From the cell containing the given text, extract its center point as (X, Y) coordinate. 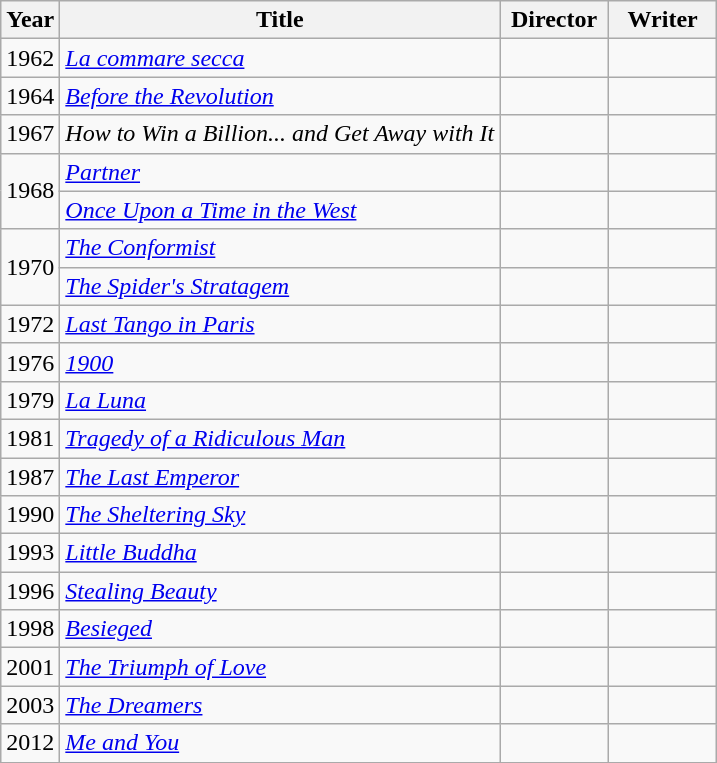
1998 (30, 629)
Year (30, 20)
Last Tango in Paris (280, 324)
1964 (30, 96)
Stealing Beauty (280, 591)
The Triumph of Love (280, 667)
1990 (30, 515)
2003 (30, 705)
1996 (30, 591)
Before the Revolution (280, 96)
Besieged (280, 629)
1970 (30, 267)
1993 (30, 553)
1967 (30, 134)
The Dreamers (280, 705)
The Last Emperor (280, 477)
The Conformist (280, 248)
Tragedy of a Ridiculous Man (280, 438)
The Sheltering Sky (280, 515)
1900 (280, 362)
1987 (30, 477)
Partner (280, 172)
Title (280, 20)
2012 (30, 743)
1972 (30, 324)
Once Upon a Time in the West (280, 210)
1981 (30, 438)
Writer (662, 20)
Little Buddha (280, 553)
La commare secca (280, 58)
Director (554, 20)
Me and You (280, 743)
La Luna (280, 400)
1979 (30, 400)
1968 (30, 191)
How to Win a Billion... and Get Away with It (280, 134)
1962 (30, 58)
2001 (30, 667)
1976 (30, 362)
The Spider's Stratagem (280, 286)
